For the text-containing cell, return its midpoint in (x, y) coordinate format. 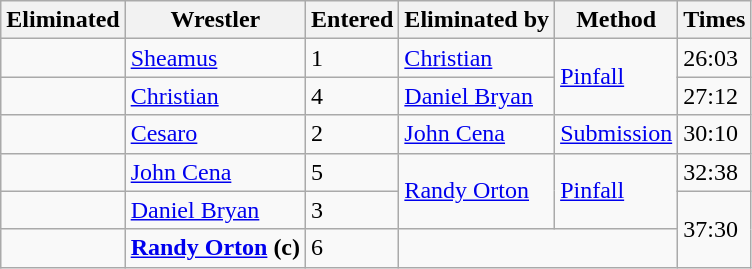
1 (352, 58)
Wrestler (215, 20)
30:10 (714, 134)
3 (352, 210)
37:30 (714, 229)
Randy Orton (477, 191)
Times (714, 20)
Entered (352, 20)
Eliminated (63, 20)
6 (352, 248)
Eliminated by (477, 20)
26:03 (714, 58)
5 (352, 172)
Cesaro (215, 134)
4 (352, 96)
Method (616, 20)
Submission (616, 134)
2 (352, 134)
32:38 (714, 172)
27:12 (714, 96)
Randy Orton (c) (215, 248)
Sheamus (215, 58)
